Capture the cell that displays the provided text and extract its [x, y] central coordinate. 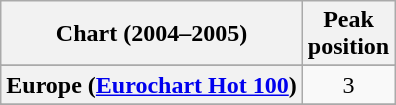
3 [348, 85]
Peakposition [348, 34]
Chart (2004–2005) [152, 34]
Europe (Eurochart Hot 100) [152, 85]
